Identify which cell holds the provided text, then report its [X, Y] central coordinate. 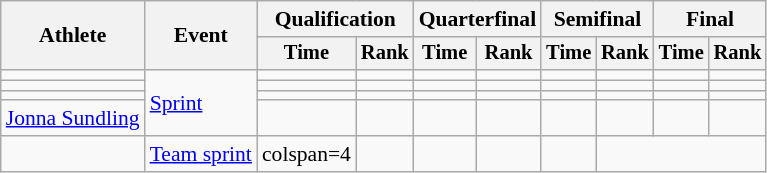
Team sprint [201, 154]
Final [710, 19]
colspan=4 [306, 154]
Sprint [201, 103]
Qualification [336, 19]
Quarterfinal [478, 19]
Semifinal [597, 19]
Athlete [73, 36]
Jonna Sundling [73, 119]
Event [201, 36]
